From the cell containing the given text, extract its center point as (X, Y) coordinate. 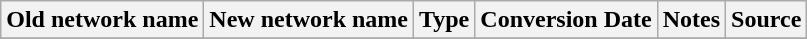
Source (766, 20)
Old network name (102, 20)
Type (444, 20)
Notes (691, 20)
New network name (309, 20)
Conversion Date (566, 20)
